Identify which cell holds the provided text, then report its (X, Y) central coordinate. 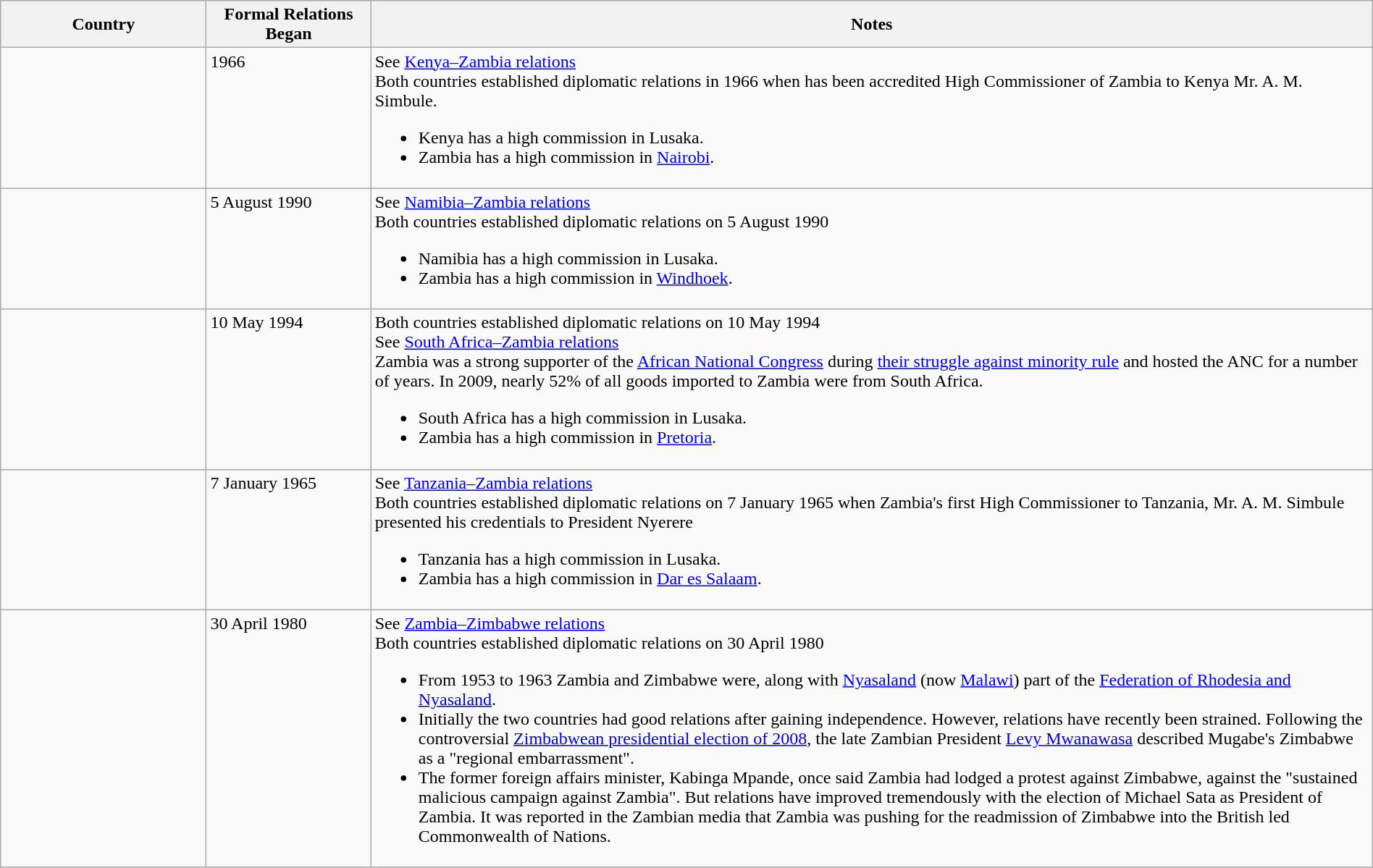
Notes (872, 25)
Country (104, 25)
Formal Relations Began (288, 25)
10 May 1994 (288, 389)
5 August 1990 (288, 249)
1966 (288, 118)
7 January 1965 (288, 539)
30 April 1980 (288, 738)
